Find where the given text appears and provide that cell's center as [X, Y] coordinate. 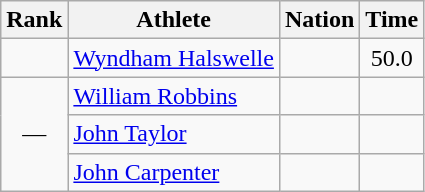
Nation [319, 20]
Wyndham Halswelle [174, 58]
John Taylor [174, 134]
William Robbins [174, 96]
Time [392, 20]
Athlete [174, 20]
— [34, 134]
John Carpenter [174, 172]
Rank [34, 20]
50.0 [392, 58]
